Search for the cell housing the specified text and yield its (X, Y) center coordinate. 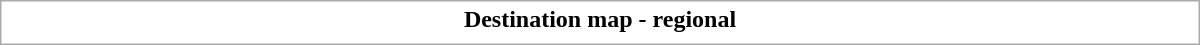
Destination map - regional (600, 19)
